Find where the given text appears and provide that cell's center as (X, Y) coordinate. 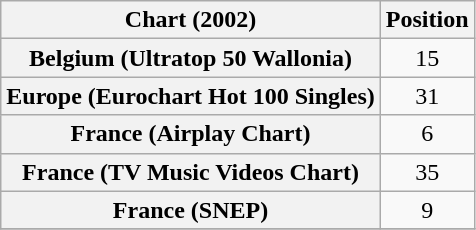
Chart (2002) (191, 20)
Position (427, 20)
Belgium (Ultratop 50 Wallonia) (191, 58)
9 (427, 210)
France (TV Music Videos Chart) (191, 172)
France (Airplay Chart) (191, 134)
6 (427, 134)
Europe (Eurochart Hot 100 Singles) (191, 96)
35 (427, 172)
France (SNEP) (191, 210)
31 (427, 96)
15 (427, 58)
